Pinpoint the cell where the given text exists, returning its (x, y) midpoint coordinate. 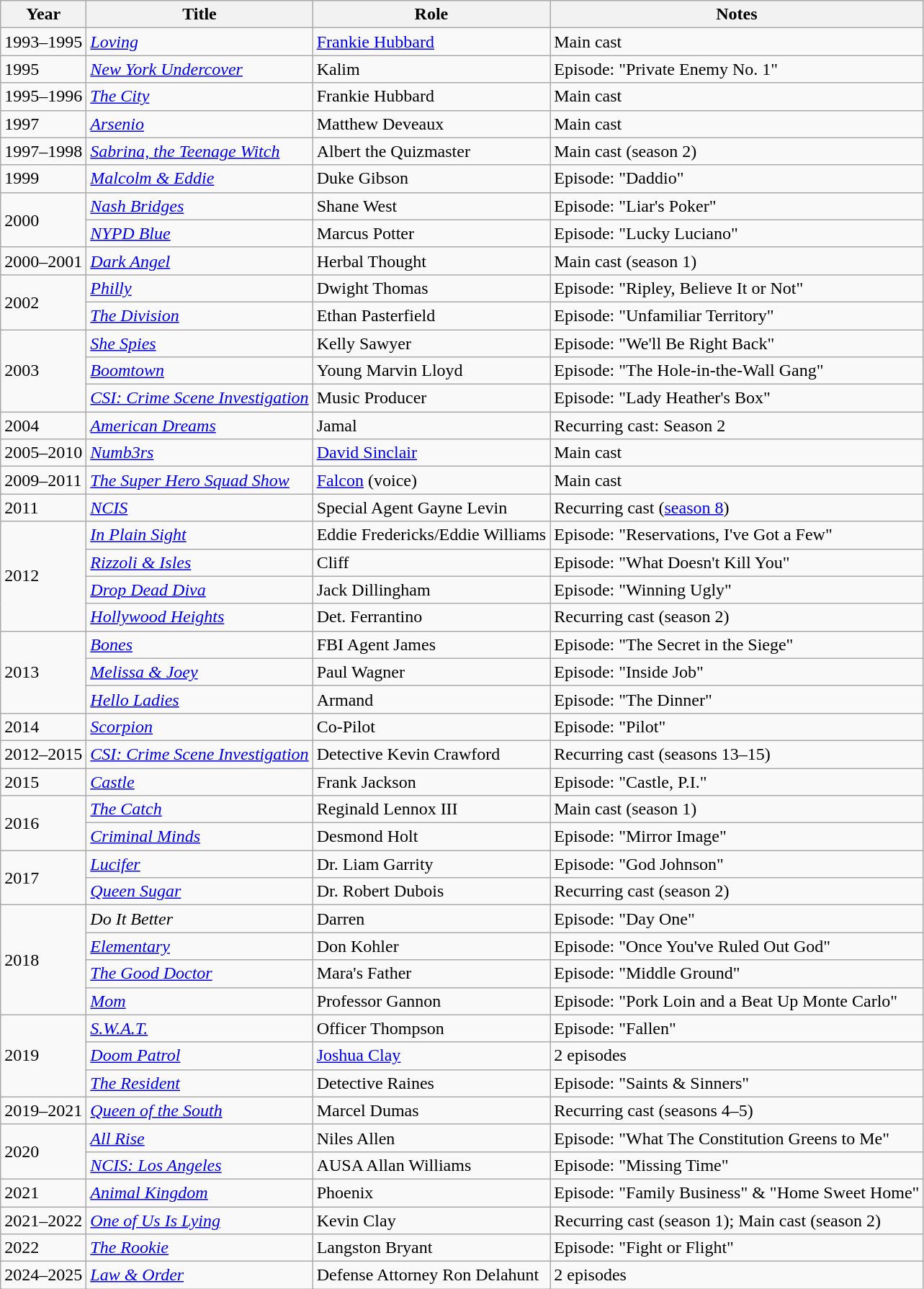
Episode: "The Secret in the Siege" (737, 644)
Jamal (431, 426)
Rizzoli & Isles (199, 562)
Do It Better (199, 919)
Drop Dead Diva (199, 590)
David Sinclair (431, 453)
The Resident (199, 1083)
Det. Ferrantino (431, 617)
Dark Angel (199, 261)
2004 (43, 426)
Langston Bryant (431, 1248)
Jack Dillingham (431, 590)
Albert the Quizmaster (431, 151)
NCIS (199, 508)
New York Undercover (199, 69)
2019 (43, 1056)
2018 (43, 960)
Elementary (199, 946)
Marcus Potter (431, 233)
Episode: "Liar's Poker" (737, 206)
2015 (43, 781)
Darren (431, 919)
Episode: "Inside Job" (737, 672)
Episode: "Private Enemy No. 1" (737, 69)
2003 (43, 371)
2000–2001 (43, 261)
Joshua Clay (431, 1056)
2019–2021 (43, 1110)
2011 (43, 508)
AUSA Allan Williams (431, 1165)
Cliff (431, 562)
2013 (43, 672)
Episode: "We'll Be Right Back" (737, 343)
Dr. Liam Garrity (431, 864)
Episode: "Daddio" (737, 179)
2012 (43, 576)
Lucifer (199, 864)
Frank Jackson (431, 781)
Phoenix (431, 1193)
Matthew Deveaux (431, 124)
1997 (43, 124)
2002 (43, 302)
Young Marvin Lloyd (431, 371)
1999 (43, 179)
Ethan Pasterfield (431, 315)
2016 (43, 823)
Episode: "Lady Heather's Box" (737, 398)
Duke Gibson (431, 179)
Nash Bridges (199, 206)
S.W.A.T. (199, 1028)
Mom (199, 1001)
Episode: "Winning Ugly" (737, 590)
2022 (43, 1248)
All Rise (199, 1138)
Episode: "Lucky Luciano" (737, 233)
Kevin Clay (431, 1221)
Episode: "Unfamiliar Territory" (737, 315)
Detective Kevin Crawford (431, 754)
The Catch (199, 809)
The Division (199, 315)
Episode: "Pork Loin and a Beat Up Monte Carlo" (737, 1001)
Episode: "What Doesn't Kill You" (737, 562)
Episode: "Middle Ground" (737, 974)
Recurring cast: Season 2 (737, 426)
NCIS: Los Angeles (199, 1165)
2024–2025 (43, 1275)
One of Us Is Lying (199, 1221)
Episode: "Family Business" & "Home Sweet Home" (737, 1193)
2014 (43, 727)
Desmond Holt (431, 837)
Dr. Robert Dubois (431, 891)
Hollywood Heights (199, 617)
1997–1998 (43, 151)
FBI Agent James (431, 644)
Mara's Father (431, 974)
Scorpion (199, 727)
Episode: "Fight or Flight" (737, 1248)
Loving (199, 42)
Defense Attorney Ron Delahunt (431, 1275)
Music Producer (431, 398)
Episode: "What The Constitution Greens to Me" (737, 1138)
Episode: "Once You've Ruled Out God" (737, 946)
Bones (199, 644)
Episode: "Fallen" (737, 1028)
Episode: "Ripley, Believe It or Not" (737, 288)
Episode: "Mirror Image" (737, 837)
The Rookie (199, 1248)
Episode: "Saints & Sinners" (737, 1083)
Episode: "The Dinner" (737, 699)
Herbal Thought (431, 261)
Episode: "God Johnson" (737, 864)
Doom Patrol (199, 1056)
Role (431, 14)
Queen of the South (199, 1110)
Law & Order (199, 1275)
Title (199, 14)
Professor Gannon (431, 1001)
Niles Allen (431, 1138)
Criminal Minds (199, 837)
Eddie Fredericks/Eddie Williams (431, 535)
Malcolm & Eddie (199, 179)
Reginald Lennox III (431, 809)
Kelly Sawyer (431, 343)
The Super Hero Squad Show (199, 480)
Dwight Thomas (431, 288)
1993–1995 (43, 42)
2021–2022 (43, 1221)
Episode: "Day One" (737, 919)
Episode: "The Hole-in-the-Wall Gang" (737, 371)
Recurring cast (season 8) (737, 508)
Animal Kingdom (199, 1193)
Recurring cast (season 1); Main cast (season 2) (737, 1221)
2000 (43, 220)
1995–1996 (43, 96)
American Dreams (199, 426)
Melissa & Joey (199, 672)
Numb3rs (199, 453)
Boomtown (199, 371)
2017 (43, 878)
The Good Doctor (199, 974)
Recurring cast (seasons 4–5) (737, 1110)
Main cast (season 2) (737, 151)
Castle (199, 781)
Don Kohler (431, 946)
Episode: "Reservations, I've Got a Few" (737, 535)
Officer Thompson (431, 1028)
2020 (43, 1151)
Detective Raines (431, 1083)
Sabrina, the Teenage Witch (199, 151)
Paul Wagner (431, 672)
2012–2015 (43, 754)
In Plain Sight (199, 535)
2009–2011 (43, 480)
Episode: "Castle, P.I." (737, 781)
Notes (737, 14)
Co-Pilot (431, 727)
Episode: "Missing Time" (737, 1165)
Queen Sugar (199, 891)
Hello Ladies (199, 699)
Special Agent Gayne Levin (431, 508)
Recurring cast (seasons 13–15) (737, 754)
2021 (43, 1193)
2005–2010 (43, 453)
NYPD Blue (199, 233)
Year (43, 14)
Episode: "Pilot" (737, 727)
Falcon (voice) (431, 480)
Marcel Dumas (431, 1110)
The City (199, 96)
Arsenio (199, 124)
She Spies (199, 343)
Armand (431, 699)
1995 (43, 69)
Kalim (431, 69)
Shane West (431, 206)
Philly (199, 288)
